Determine the (X, Y) coordinate at the center of the cell enclosing the given text.  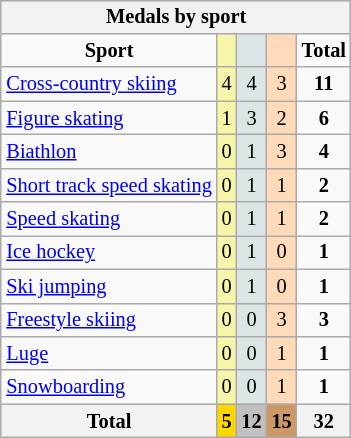
Freestyle skiing (108, 320)
Luge (108, 354)
Biathlon (108, 152)
6 (324, 118)
15 (282, 421)
Ice hockey (108, 253)
Sport (108, 51)
32 (324, 421)
Cross-country skiing (108, 84)
Speed skating (108, 219)
11 (324, 84)
Ski jumping (108, 286)
Snowboarding (108, 387)
5 (227, 421)
12 (252, 421)
Short track speed skating (108, 185)
Figure skating (108, 118)
Medals by sport (176, 17)
